Extract the (x, y) coordinate from the center of the cell holding the provided text.  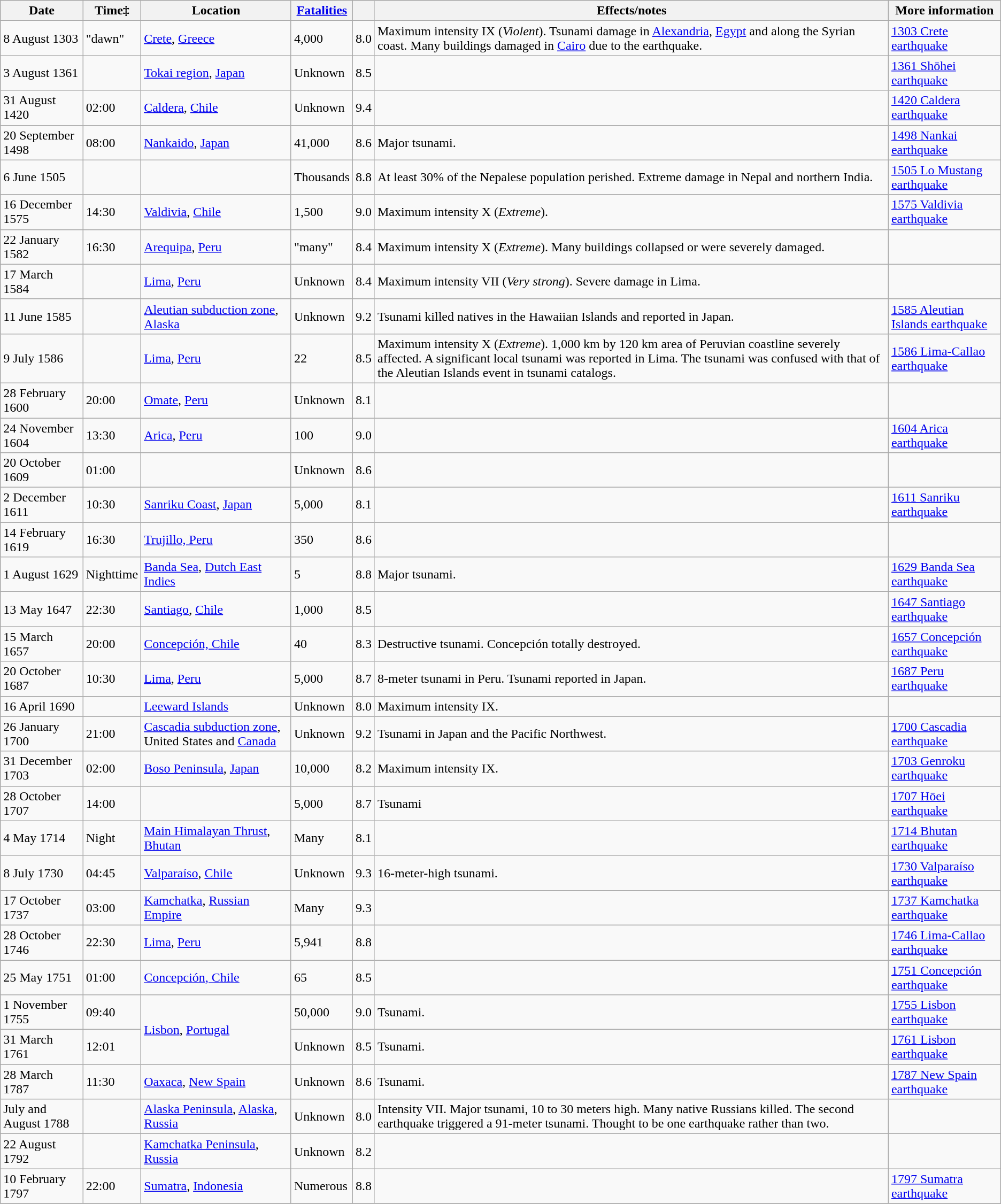
Valparaíso, Chile (216, 873)
20 September 1498 (42, 142)
Numerous (322, 1186)
14:30 (112, 212)
Tsunami (631, 803)
28 October 1707 (42, 803)
14:00 (112, 803)
1787 New Spain earthquake (944, 1082)
1505 Lo Mustang earthquake (944, 177)
5,941 (322, 942)
Time‡ (112, 11)
03:00 (112, 908)
Valdivia, Chile (216, 212)
July and August 1788 (42, 1116)
31 December 1703 (42, 769)
1730 Valparaíso earthquake (944, 873)
22 (322, 358)
2 December 1611 (42, 505)
Maximum intensity VII (Very strong). Severe damage in Lima. (631, 281)
40 (322, 644)
16 April 1690 (42, 706)
09:40 (112, 1013)
Effects/notes (631, 11)
Maximum intensity X (Extreme). Many buildings collapsed or were severely damaged. (631, 247)
Lisbon, Portugal (216, 1030)
4 May 1714 (42, 838)
Trujillo, Peru (216, 540)
22 January 1582 (42, 247)
1 August 1629 (42, 574)
Boso Peninsula, Japan (216, 769)
1700 Cascadia earthquake (944, 734)
31 August 1420 (42, 108)
1420 Caldera earthquake (944, 108)
1361 Shōhei earthquake (944, 73)
11 June 1585 (42, 317)
10 February 1797 (42, 1186)
1761 Lisbon earthquake (944, 1047)
8-meter tsunami in Peru. Tsunami reported in Japan. (631, 679)
Santiago, Chile (216, 609)
1,000 (322, 609)
"many" (322, 247)
Destructive tsunami. Concepción totally destroyed. (631, 644)
At least 30% of the Nepalese population perished. Extreme damage in Nepal and northern India. (631, 177)
31 March 1761 (42, 1047)
26 January 1700 (42, 734)
Sanriku Coast, Japan (216, 505)
Aleutian subduction zone, Alaska (216, 317)
17 March 1584 (42, 281)
Kamchatka, Russian Empire (216, 908)
1585 Aleutian Islands earthquake (944, 317)
Sumatra, Indonesia (216, 1186)
16-meter-high tsunami. (631, 873)
16 December 1575 (42, 212)
Maximum intensity X (Extreme). (631, 212)
1629 Banda Sea earthquake (944, 574)
Kamchatka Peninsula, Russia (216, 1152)
Tsunami in Japan and the Pacific Northwest. (631, 734)
1687 Peru earthquake (944, 679)
28 March 1787 (42, 1082)
21:00 (112, 734)
25 May 1751 (42, 977)
1746 Lima-Callao earthquake (944, 942)
04:45 (112, 873)
More information (944, 11)
1575 Valdivia earthquake (944, 212)
Night (112, 838)
11:30 (112, 1082)
Main Himalayan Thrust, Bhutan (216, 838)
50,000 (322, 1013)
Arequipa, Peru (216, 247)
1611 Sanriku earthquake (944, 505)
"dawn" (112, 38)
Nighttime (112, 574)
20 October 1609 (42, 470)
Banda Sea, Dutch East Indies (216, 574)
1,500 (322, 212)
1797 Sumatra earthquake (944, 1186)
Location (216, 11)
12:01 (112, 1047)
8 August 1303 (42, 38)
1303 Crete earthquake (944, 38)
4,000 (322, 38)
28 February 1600 (42, 400)
65 (322, 977)
Date (42, 11)
Caldera, Chile (216, 108)
8 July 1730 (42, 873)
13 May 1647 (42, 609)
1707 Hōei earthquake (944, 803)
1604 Arica earthquake (944, 435)
Thousands (322, 177)
1703 Genroku earthquake (944, 769)
100 (322, 435)
9.4 (364, 108)
Alaska Peninsula, Alaska, Russia (216, 1116)
Nankaido, Japan (216, 142)
28 October 1746 (42, 942)
24 November 1604 (42, 435)
Omate, Peru (216, 400)
Arica, Peru (216, 435)
1755 Lisbon earthquake (944, 1013)
1737 Kamchatka earthquake (944, 908)
5 (322, 574)
Oaxaca, New Spain (216, 1082)
08:00 (112, 142)
20 October 1687 (42, 679)
6 June 1505 (42, 177)
350 (322, 540)
1586 Lima-Callao earthquake (944, 358)
22:00 (112, 1186)
1714 Bhutan earthquake (944, 838)
Crete, Greece (216, 38)
9 July 1586 (42, 358)
15 March 1657 (42, 644)
1751 Concepción earthquake (944, 977)
Tsunami killed natives in the Hawaiian Islands and reported in Japan. (631, 317)
13:30 (112, 435)
Fatalities (322, 11)
10,000 (322, 769)
17 October 1737 (42, 908)
Leeward Islands (216, 706)
Cascadia subduction zone, United States and Canada (216, 734)
1657 Concepción earthquake (944, 644)
14 February 1619 (42, 540)
1498 Nankai earthquake (944, 142)
22 August 1792 (42, 1152)
41,000 (322, 142)
Tokai region, Japan (216, 73)
3 August 1361 (42, 73)
1647 Santiago earthquake (944, 609)
8.3 (364, 644)
1 November 1755 (42, 1013)
